From the cell containing the given text, extract its center point as (x, y) coordinate. 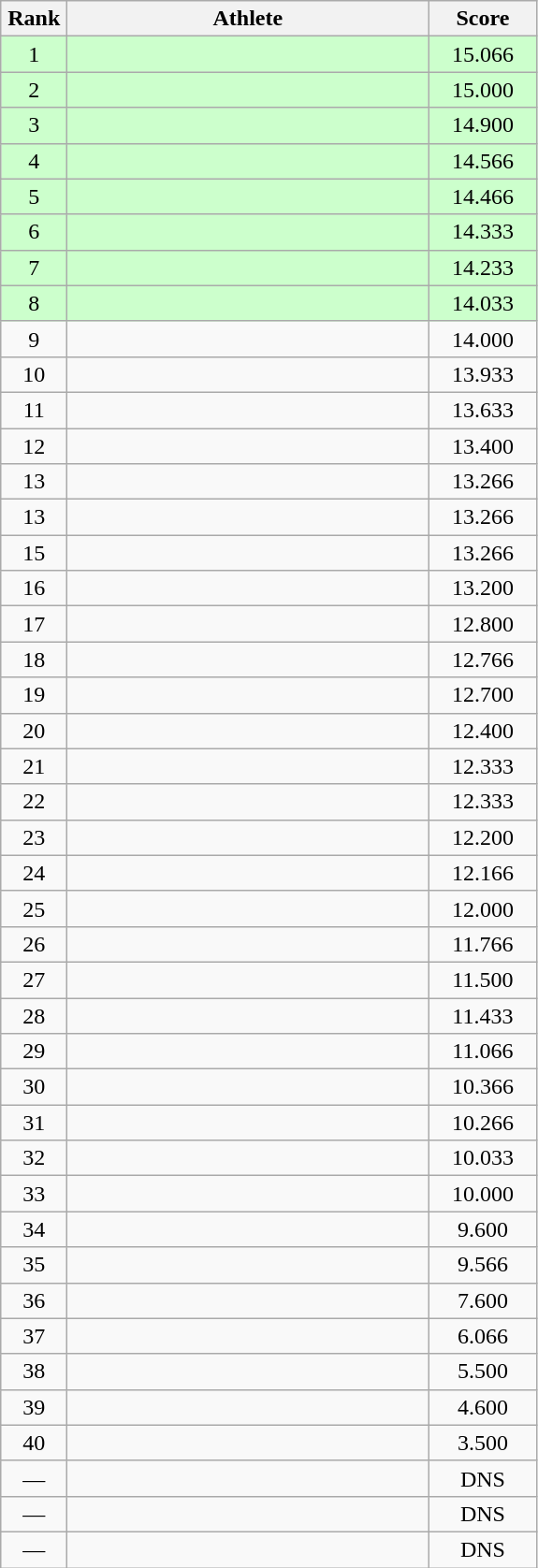
12.766 (483, 660)
25 (34, 908)
17 (34, 624)
33 (34, 1194)
19 (34, 695)
14.466 (483, 196)
13.200 (483, 588)
32 (34, 1158)
21 (34, 766)
10 (34, 374)
11.066 (483, 1052)
12.700 (483, 695)
10.266 (483, 1123)
20 (34, 731)
29 (34, 1052)
14.333 (483, 232)
4.600 (483, 1407)
7 (34, 268)
6 (34, 232)
Athlete (248, 19)
14.900 (483, 125)
9 (34, 339)
9.600 (483, 1229)
12.800 (483, 624)
13.400 (483, 446)
15 (34, 553)
28 (34, 1015)
10.033 (483, 1158)
2 (34, 90)
12.000 (483, 908)
23 (34, 837)
14.233 (483, 268)
5.500 (483, 1372)
10.000 (483, 1194)
14.033 (483, 303)
7.600 (483, 1300)
11.433 (483, 1015)
Score (483, 19)
Rank (34, 19)
11.766 (483, 944)
9.566 (483, 1265)
16 (34, 588)
15.066 (483, 54)
12.166 (483, 873)
15.000 (483, 90)
14.566 (483, 161)
27 (34, 980)
12.200 (483, 837)
12 (34, 446)
5 (34, 196)
31 (34, 1123)
4 (34, 161)
1 (34, 54)
3 (34, 125)
36 (34, 1300)
11.500 (483, 980)
26 (34, 944)
6.066 (483, 1336)
40 (34, 1443)
37 (34, 1336)
24 (34, 873)
14.000 (483, 339)
10.366 (483, 1087)
39 (34, 1407)
18 (34, 660)
11 (34, 410)
13.633 (483, 410)
35 (34, 1265)
13.933 (483, 374)
22 (34, 802)
12.400 (483, 731)
38 (34, 1372)
8 (34, 303)
30 (34, 1087)
3.500 (483, 1443)
34 (34, 1229)
